Output the (x, y) coordinate of the center of the cell containing the given text.  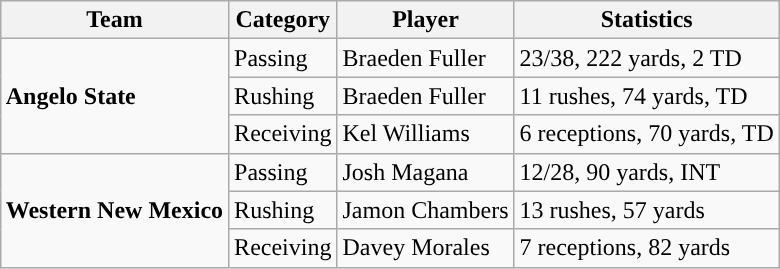
Angelo State (114, 96)
Jamon Chambers (426, 210)
Josh Magana (426, 172)
Kel Williams (426, 134)
23/38, 222 yards, 2 TD (646, 58)
7 receptions, 82 yards (646, 248)
12/28, 90 yards, INT (646, 172)
Category (283, 20)
Davey Morales (426, 248)
11 rushes, 74 yards, TD (646, 96)
6 receptions, 70 yards, TD (646, 134)
13 rushes, 57 yards (646, 210)
Player (426, 20)
Team (114, 20)
Statistics (646, 20)
Western New Mexico (114, 210)
